For the text-containing cell, return its midpoint in (X, Y) coordinate format. 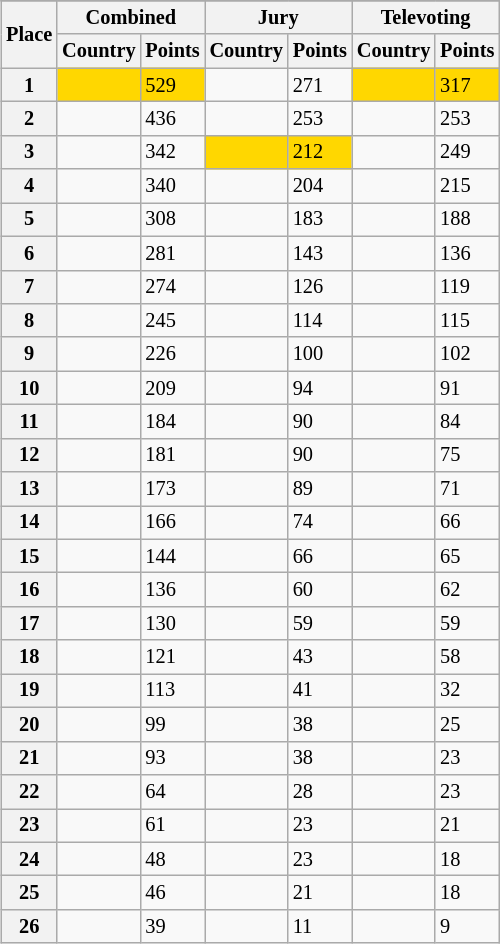
215 (467, 186)
119 (467, 287)
71 (467, 489)
Jury (278, 18)
24 (29, 859)
75 (467, 455)
28 (320, 792)
26 (29, 926)
41 (320, 691)
20 (29, 725)
144 (172, 556)
436 (172, 119)
113 (172, 691)
14 (29, 523)
529 (172, 85)
89 (320, 489)
61 (172, 825)
32 (467, 691)
65 (467, 556)
48 (172, 859)
143 (320, 253)
204 (320, 186)
94 (320, 388)
43 (320, 657)
19 (29, 691)
183 (320, 220)
281 (172, 253)
60 (320, 590)
93 (172, 758)
64 (172, 792)
46 (172, 893)
Combined (130, 18)
308 (172, 220)
5 (29, 220)
274 (172, 287)
62 (467, 590)
209 (172, 388)
271 (320, 85)
115 (467, 321)
245 (172, 321)
13 (29, 489)
15 (29, 556)
1 (29, 85)
17 (29, 624)
84 (467, 422)
173 (172, 489)
126 (320, 287)
10 (29, 388)
3 (29, 152)
39 (172, 926)
2 (29, 119)
102 (467, 354)
99 (172, 725)
114 (320, 321)
12 (29, 455)
6 (29, 253)
212 (320, 152)
4 (29, 186)
121 (172, 657)
74 (320, 523)
Televoting (426, 18)
100 (320, 354)
22 (29, 792)
7 (29, 287)
317 (467, 85)
342 (172, 152)
16 (29, 590)
181 (172, 455)
184 (172, 422)
249 (467, 152)
340 (172, 186)
226 (172, 354)
166 (172, 523)
188 (467, 220)
8 (29, 321)
58 (467, 657)
130 (172, 624)
91 (467, 388)
Place (29, 34)
